Capture the cell that displays the provided text and extract its [x, y] central coordinate. 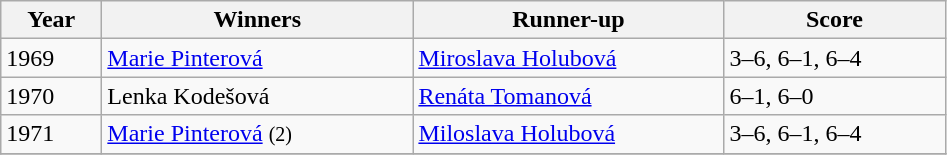
6–1, 6–0 [834, 96]
Score [834, 20]
1971 [52, 134]
Winners [258, 20]
Miloslava Holubová [568, 134]
1970 [52, 96]
Miroslava Holubová [568, 58]
Marie Pinterová (2) [258, 134]
Runner-up [568, 20]
Lenka Kodešová [258, 96]
Marie Pinterová [258, 58]
Year [52, 20]
1969 [52, 58]
Renáta Tomanová [568, 96]
